Search for the cell housing the specified text and yield its [x, y] center coordinate. 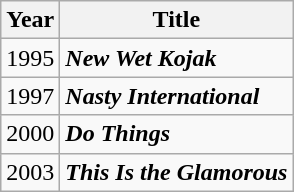
Year [30, 20]
Nasty International [176, 96]
1995 [30, 58]
2003 [30, 172]
2000 [30, 134]
This Is the Glamorous [176, 172]
New Wet Kojak [176, 58]
Do Things [176, 134]
Title [176, 20]
1997 [30, 96]
